Scan for the cell matching the given text and deliver its [X, Y] coordinate at center. 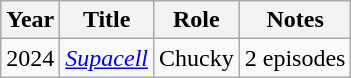
Title [107, 20]
Supacell [107, 58]
2024 [30, 58]
Year [30, 20]
Chucky [197, 58]
2 episodes [295, 58]
Role [197, 20]
Notes [295, 20]
